Scan for the cell matching the given text and deliver its (x, y) coordinate at center. 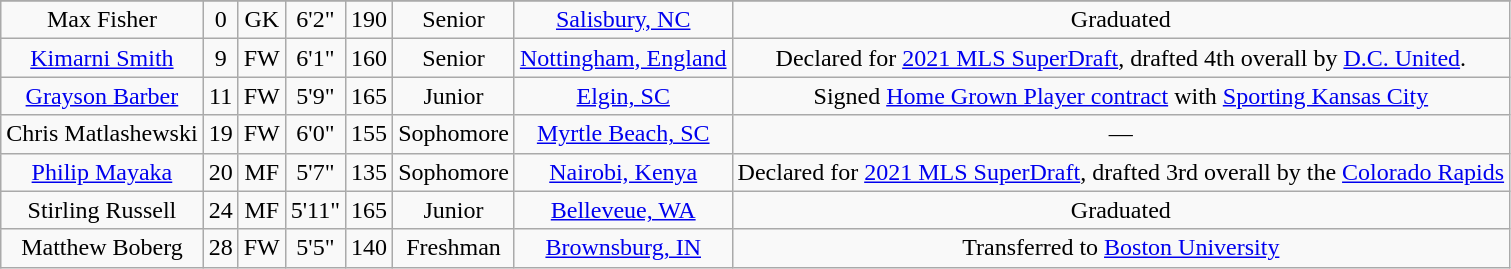
Salisbury, NC (623, 20)
GK (262, 20)
Belleveue, WA (623, 210)
6'2" (315, 20)
160 (370, 58)
Matthew Boberg (102, 248)
Declared for 2021 MLS SuperDraft, drafted 3rd overall by the Colorado Rapids (1121, 172)
9 (220, 58)
28 (220, 248)
140 (370, 248)
Max Fisher (102, 20)
Declared for 2021 MLS SuperDraft, drafted 4th overall by D.C. United. (1121, 58)
0 (220, 20)
135 (370, 172)
Brownsburg, IN (623, 248)
Nairobi, Kenya (623, 172)
20 (220, 172)
Chris Matlashewski (102, 134)
5'11" (315, 210)
190 (370, 20)
Signed Home Grown Player contract with Sporting Kansas City (1121, 96)
— (1121, 134)
5'7" (315, 172)
6'0" (315, 134)
Kimarni Smith (102, 58)
5'9" (315, 96)
5'5" (315, 248)
155 (370, 134)
19 (220, 134)
Myrtle Beach, SC (623, 134)
Grayson Barber (102, 96)
6'1" (315, 58)
Transferred to Boston University (1121, 248)
Nottingham, England (623, 58)
Stirling Russell (102, 210)
11 (220, 96)
Elgin, SC (623, 96)
24 (220, 210)
Philip Mayaka (102, 172)
Freshman (454, 248)
